Extract the (X, Y) coordinate from the center of the cell holding the provided text.  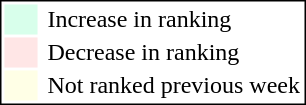
Increase in ranking (174, 19)
Decrease in ranking (174, 53)
Not ranked previous week (174, 85)
